Provide the [X, Y] coordinate of the cell's center where the given text is located.  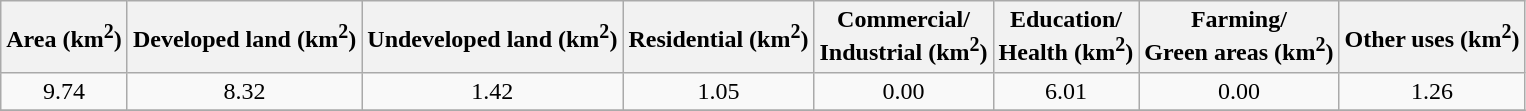
1.42 [492, 91]
Developed land (km2) [244, 37]
Undeveloped land (km2) [492, 37]
1.26 [1432, 91]
Residential (km2) [718, 37]
Area (km2) [64, 37]
Farming/ Green areas (km2) [1239, 37]
Commercial/ Industrial (km2) [904, 37]
Education/ Health (km2) [1066, 37]
8.32 [244, 91]
Other uses (km2) [1432, 37]
1.05 [718, 91]
6.01 [1066, 91]
9.74 [64, 91]
